Scan for the cell matching the given text and deliver its (X, Y) coordinate at center. 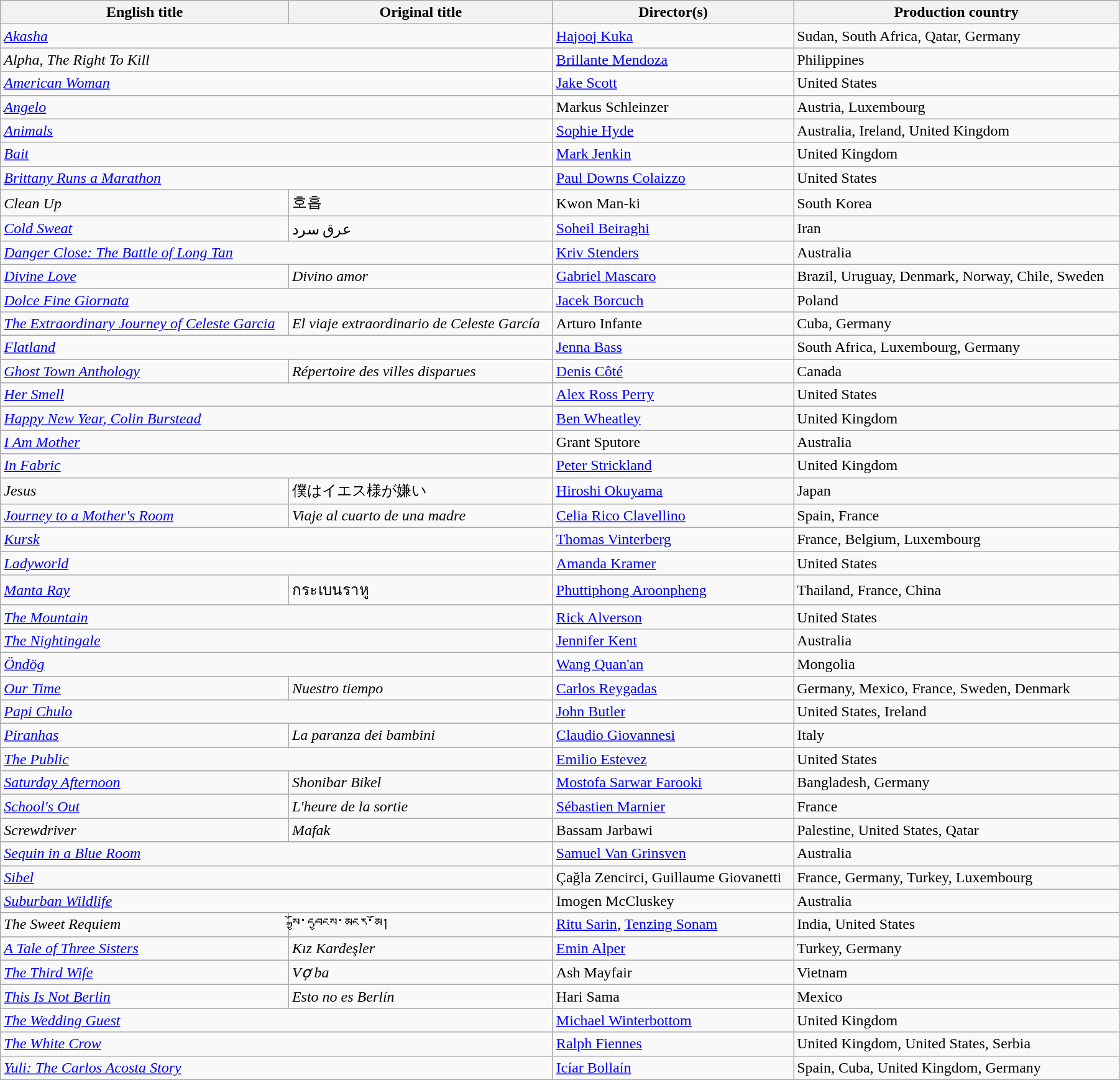
France, Belgium, Luxembourg (957, 540)
Celia Rico Clavellino (672, 516)
Kız Kardeşler (420, 948)
South Korea (957, 203)
Bangladesh, Germany (957, 783)
American Woman (277, 83)
Original title (420, 12)
Screwdriver (145, 830)
Répertoire des villes disparues (420, 371)
Nuestro tiempo (420, 688)
Philippines (957, 60)
School's Out (145, 806)
Divine Love (145, 276)
United Kingdom, United States, Serbia (957, 1044)
Danger Close: The Battle of Long Tan (277, 252)
སྐྱོ་དབྱངས་མངར་མོ། (420, 925)
Jennifer Kent (672, 640)
India, United States (957, 925)
Yuli: The Carlos Acosta Story (277, 1068)
Mafak (420, 830)
A Tale of Three Sisters (145, 948)
Claudio Giovannesi (672, 736)
John Butler (672, 712)
Sibel (277, 877)
The Sweet Requiem (145, 925)
El viaje extraordinario de Celeste García (420, 324)
Jesus (145, 491)
Brillante Mendoza (672, 60)
Phuttiphong Aroonpheng (672, 591)
Arturo Infante (672, 324)
Cuba, Germany (957, 324)
Poland (957, 300)
Kwon Man-ki (672, 203)
Icíar Bollaín (672, 1068)
Iran (957, 229)
Divino amor (420, 276)
Ralph Fiennes (672, 1044)
The Wedding Guest (277, 1020)
Ladyworld (277, 563)
Wang Quan'an (672, 664)
Clean Up (145, 203)
Michael Winterbottom (672, 1020)
Amanda Kramer (672, 563)
Dolce Fine Giornata (277, 300)
Gabriel Mascaro (672, 276)
Manta Ray (145, 591)
Kursk (277, 540)
Shonibar Bikel (420, 783)
Our Time (145, 688)
Brittany Runs a Marathon (277, 178)
Australia, Ireland, United Kingdom (957, 131)
Journey to a Mother's Room (145, 516)
호흡 (420, 203)
Esto no es Berlín (420, 997)
Rick Alverson (672, 617)
Sophie Hyde (672, 131)
Paul Downs Colaizzo (672, 178)
Imogen McCluskey (672, 901)
عرق سرد (420, 229)
Ben Wheatley (672, 418)
Ghost Town Anthology (145, 371)
Alex Ross Perry (672, 395)
Mongolia (957, 664)
Bait (277, 154)
English title (145, 12)
Piranhas (145, 736)
Italy (957, 736)
Happy New Year, Colin Burstead (277, 418)
Production country (957, 12)
Cold Sweat (145, 229)
Kriv Stenders (672, 252)
The Public (277, 759)
Jake Scott (672, 83)
Vợ ba (420, 972)
Director(s) (672, 12)
The White Crow (277, 1044)
Vietnam (957, 972)
Mark Jenkin (672, 154)
Thailand, France, China (957, 591)
Bassam Jarbawi (672, 830)
Jenna Bass (672, 348)
Animals (277, 131)
Peter Strickland (672, 466)
Angelo (277, 107)
The Mountain (277, 617)
Viaje al cuarto de una madre (420, 516)
Hajooj Kuka (672, 36)
Markus Schleinzer (672, 107)
This Is Not Berlin (145, 997)
Flatland (277, 348)
Ritu Sarin, Tenzing Sonam (672, 925)
The Nightingale (277, 640)
Sequin in a Blue Room (277, 854)
La paranza dei bambini (420, 736)
กระเบนราหู (420, 591)
Germany, Mexico, France, Sweden, Denmark (957, 688)
Turkey, Germany (957, 948)
Mostofa Sarwar Farooki (672, 783)
Çağla Zencirci, Guillaume Giovanetti (672, 877)
South Africa, Luxembourg, Germany (957, 348)
Brazil, Uruguay, Denmark, Norway, Chile, Sweden (957, 276)
Emin Alper (672, 948)
Carlos Reygadas (672, 688)
United States, Ireland (957, 712)
Papi Chulo (277, 712)
I Am Mother (277, 442)
Sudan, South Africa, Qatar, Germany (957, 36)
Sébastien Marnier (672, 806)
僕はイエス様が嫌い (420, 491)
Japan (957, 491)
Spain, France (957, 516)
Palestine, United States, Qatar (957, 830)
Emilio Estevez (672, 759)
Samuel Van Grinsven (672, 854)
In Fabric (277, 466)
Jacek Borcuch (672, 300)
France (957, 806)
L'heure de la sortie (420, 806)
Ash Mayfair (672, 972)
Öndög (277, 664)
Canada (957, 371)
The Extraordinary Journey of Celeste Garcia (145, 324)
Thomas Vinterberg (672, 540)
Alpha, The Right To Kill (277, 60)
Mexico (957, 997)
France, Germany, Turkey, Luxembourg (957, 877)
Spain, Cuba, United Kingdom, Germany (957, 1068)
Hiroshi Okuyama (672, 491)
The Third Wife (145, 972)
Saturday Afternoon (145, 783)
Austria, Luxembourg (957, 107)
Soheil Beiraghi (672, 229)
Her Smell (277, 395)
Akasha (277, 36)
Denis Côté (672, 371)
Grant Sputore (672, 442)
Hari Sama (672, 997)
Suburban Wildlife (277, 901)
